Determine the [X, Y] coordinate at the center of the cell enclosing the given text.  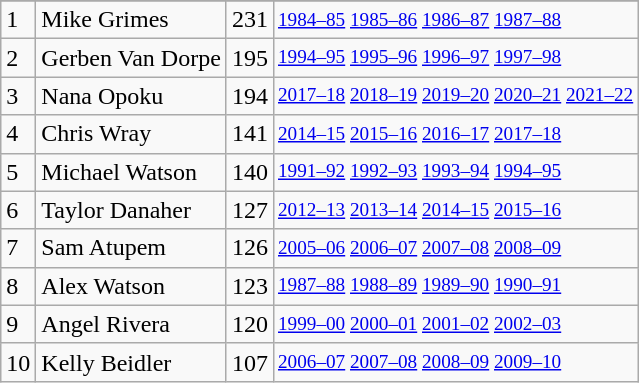
Nana Opoku [132, 96]
2014–15 2015–16 2016–17 2017–18 [455, 134]
2005–06 2006–07 2007–08 2008–09 [455, 248]
9 [18, 324]
140 [250, 172]
107 [250, 362]
Angel Rivera [132, 324]
126 [250, 248]
141 [250, 134]
Chris Wray [132, 134]
Sam Atupem [132, 248]
1991–92 1992–93 1993–94 1994–95 [455, 172]
Taylor Danaher [132, 210]
120 [250, 324]
1994–95 1995–96 1996–97 1997–98 [455, 58]
5 [18, 172]
Gerben Van Dorpe [132, 58]
1 [18, 20]
10 [18, 362]
2012–13 2013–14 2014–15 2015–16 [455, 210]
123 [250, 286]
1987–88 1988–89 1989–90 1990–91 [455, 286]
Alex Watson [132, 286]
195 [250, 58]
2 [18, 58]
1999–00 2000–01 2001–02 2002–03 [455, 324]
8 [18, 286]
Michael Watson [132, 172]
231 [250, 20]
7 [18, 248]
2006–07 2007–08 2008–09 2009–10 [455, 362]
6 [18, 210]
4 [18, 134]
2017–18 2018–19 2019–20 2020–21 2021–22 [455, 96]
Kelly Beidler [132, 362]
194 [250, 96]
127 [250, 210]
3 [18, 96]
1984–85 1985–86 1986–87 1987–88 [455, 20]
Mike Grimes [132, 20]
